From the cell containing the given text, extract its center point as [x, y] coordinate. 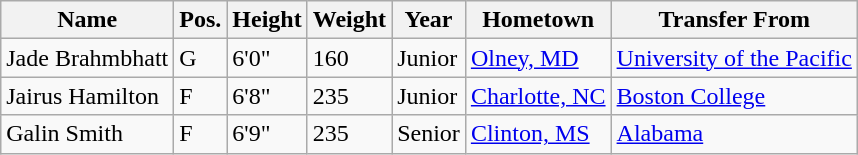
Weight [349, 20]
160 [349, 58]
Height [267, 20]
Alabama [734, 134]
Clinton, MS [538, 134]
6'8" [267, 96]
University of the Pacific [734, 58]
Name [88, 20]
6'0" [267, 58]
Jade Brahmbhatt [88, 58]
Senior [429, 134]
Year [429, 20]
Galin Smith [88, 134]
Charlotte, NC [538, 96]
Boston College [734, 96]
Pos. [200, 20]
Jairus Hamilton [88, 96]
Hometown [538, 20]
Transfer From [734, 20]
G [200, 58]
Olney, MD [538, 58]
6'9" [267, 134]
